Search for the cell housing the specified text and yield its [X, Y] center coordinate. 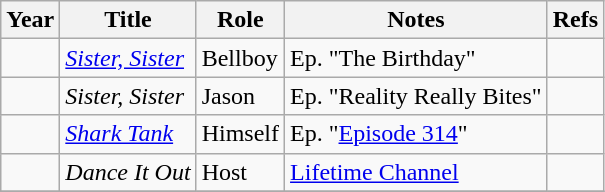
Himself [240, 134]
Lifetime Channel [416, 172]
Ep. "The Birthday" [416, 58]
Notes [416, 20]
Dance It Out [128, 172]
Ep. "Reality Really Bites" [416, 96]
Refs [575, 20]
Host [240, 172]
Role [240, 20]
Shark Tank [128, 134]
Jason [240, 96]
Ep. "Episode 314" [416, 134]
Title [128, 20]
Bellboy [240, 58]
Year [30, 20]
